Search for the cell housing the specified text and yield its (x, y) center coordinate. 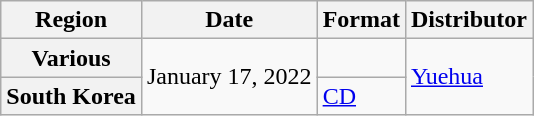
South Korea (72, 96)
Distributor (468, 20)
Yuehua (468, 77)
Date (229, 20)
CD (361, 96)
January 17, 2022 (229, 77)
Various (72, 58)
Region (72, 20)
Format (361, 20)
